For the text-containing cell, return its midpoint in [x, y] coordinate format. 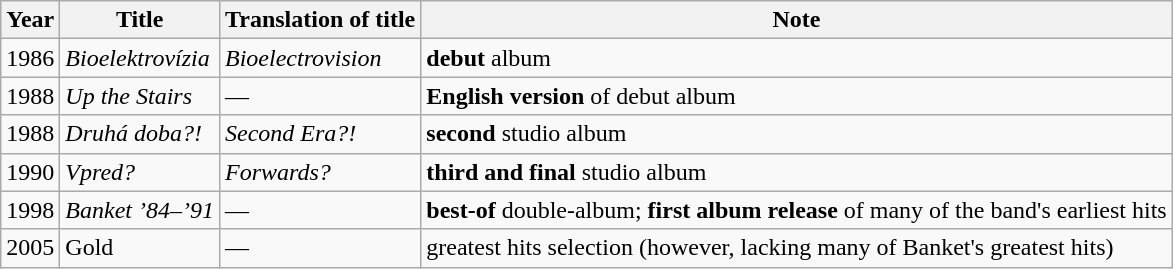
Second Era?! [320, 134]
debut album [796, 58]
1998 [30, 210]
Banket ’84–’91 [140, 210]
2005 [30, 248]
1990 [30, 172]
Bioelectrovision [320, 58]
third and final studio album [796, 172]
Year [30, 20]
Druhá doba?! [140, 134]
Up the Stairs [140, 96]
Title [140, 20]
English version of debut album [796, 96]
Forwards? [320, 172]
1986 [30, 58]
Vpred? [140, 172]
Translation of title [320, 20]
Note [796, 20]
best-of double-album; first album release of many of the band's earliest hits [796, 210]
Bioelektrovízia [140, 58]
greatest hits selection (however, lacking many of Banket's greatest hits) [796, 248]
Gold [140, 248]
second studio album [796, 134]
